Determine the (X, Y) coordinate at the center of the cell enclosing the given text.  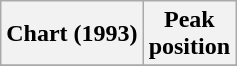
Peakposition (189, 34)
Chart (1993) (72, 34)
